Capture the cell that displays the provided text and extract its [X, Y] central coordinate. 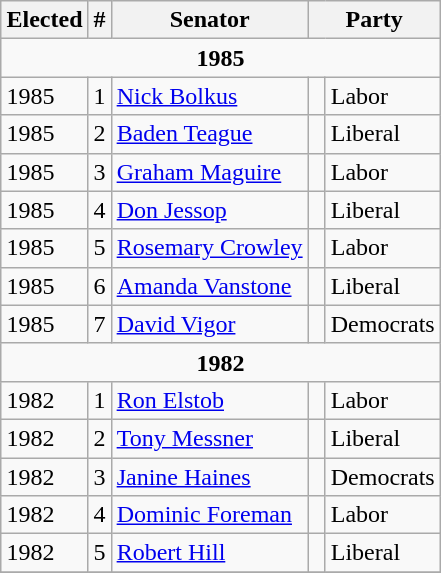
Tony Messner [210, 438]
Baden Teague [210, 134]
7 [100, 324]
David Vigor [210, 324]
Amanda Vanstone [210, 286]
Ron Elstob [210, 400]
Dominic Foreman [210, 515]
Rosemary Crowley [210, 248]
Don Jessop [210, 210]
Elected [44, 20]
Senator [210, 20]
6 [100, 286]
Party [374, 20]
Robert Hill [210, 553]
# [100, 20]
Nick Bolkus [210, 96]
Janine Haines [210, 477]
Graham Maguire [210, 172]
